Find where the given text appears and provide that cell's center as [X, Y] coordinate. 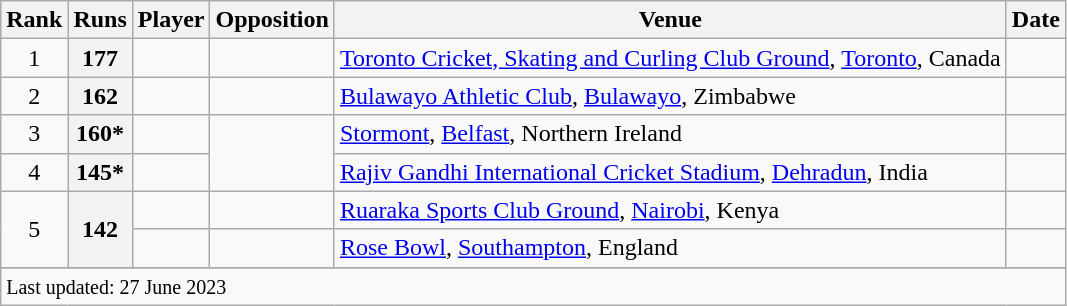
Player [171, 20]
160* [100, 134]
Rank [34, 20]
Toronto Cricket, Skating and Curling Club Ground, Toronto, Canada [670, 58]
4 [34, 172]
5 [34, 229]
3 [34, 134]
Runs [100, 20]
Last updated: 27 June 2023 [534, 286]
Rose Bowl, Southampton, England [670, 248]
Date [1036, 20]
Rajiv Gandhi International Cricket Stadium, Dehradun, India [670, 172]
162 [100, 96]
142 [100, 229]
Bulawayo Athletic Club, Bulawayo, Zimbabwe [670, 96]
2 [34, 96]
Venue [670, 20]
1 [34, 58]
177 [100, 58]
145* [100, 172]
Stormont, Belfast, Northern Ireland [670, 134]
Opposition [272, 20]
Ruaraka Sports Club Ground, Nairobi, Kenya [670, 210]
